Pinpoint the cell where the given text exists, returning its [x, y] midpoint coordinate. 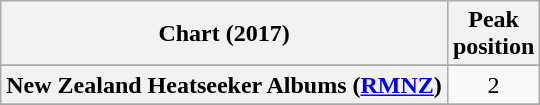
New Zealand Heatseeker Albums (RMNZ) [224, 85]
2 [493, 85]
Chart (2017) [224, 34]
Peak position [493, 34]
